Identify which cell holds the provided text, then report its [x, y] central coordinate. 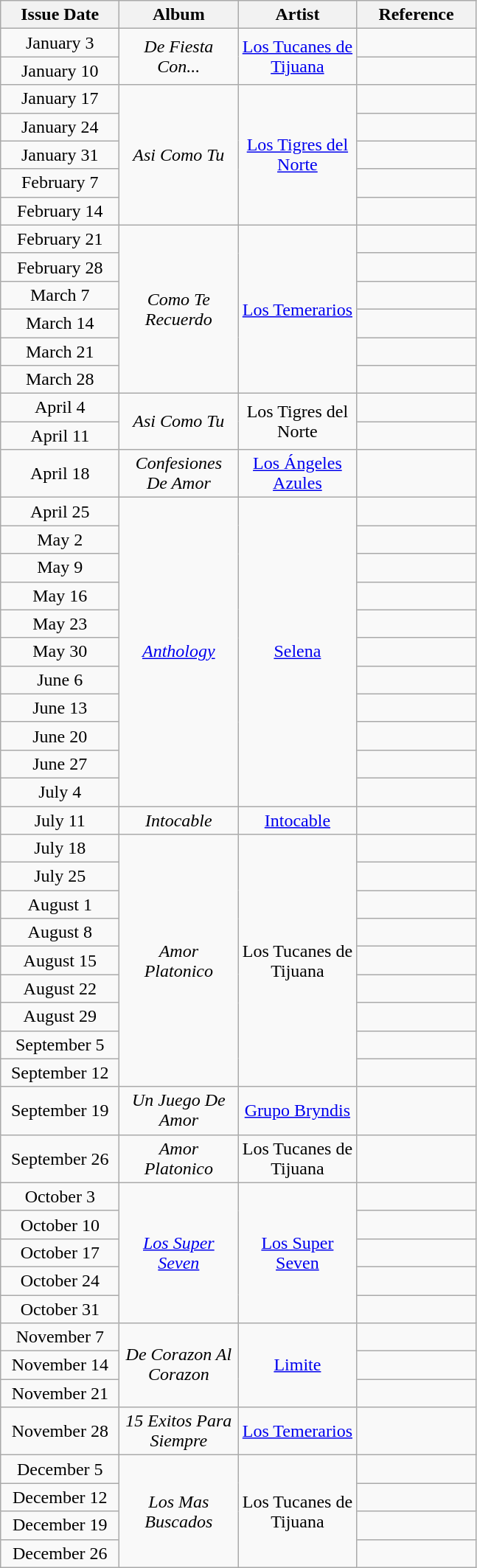
November 21 [60, 1393]
June 20 [60, 736]
Un Juego De Amor [178, 1110]
Como Te Recuerdo [178, 309]
May 23 [60, 624]
September 5 [60, 1045]
October 3 [60, 1196]
August 22 [60, 989]
January 3 [60, 43]
February 14 [60, 211]
June 27 [60, 764]
Los Mas Buscados [178, 1511]
Anthology [178, 652]
February 21 [60, 239]
Limite [298, 1365]
December 26 [60, 1553]
Reference [416, 15]
Issue Date [60, 15]
November 7 [60, 1337]
April 11 [60, 436]
September 12 [60, 1073]
July 11 [60, 820]
Album [178, 15]
January 24 [60, 127]
October 10 [60, 1224]
April 25 [60, 512]
Confesiones De Amor [178, 473]
Artist [298, 15]
February 28 [60, 267]
February 7 [60, 183]
September 26 [60, 1159]
January 31 [60, 155]
April 4 [60, 408]
March 14 [60, 323]
October 24 [60, 1280]
Grupo Bryndis [298, 1110]
August 1 [60, 905]
July 18 [60, 849]
July 25 [60, 877]
June 6 [60, 680]
15 Exitos Para Siempre [178, 1432]
December 12 [60, 1497]
De Fiesta Con... [178, 57]
March 7 [60, 295]
June 13 [60, 708]
January 10 [60, 71]
March 28 [60, 380]
Selena [298, 652]
May 16 [60, 596]
December 19 [60, 1525]
Los Ángeles Azules [298, 473]
May 9 [60, 568]
November 28 [60, 1432]
May 30 [60, 652]
August 15 [60, 961]
May 2 [60, 540]
De Corazon Al Corazon [178, 1365]
July 4 [60, 792]
November 14 [60, 1365]
October 17 [60, 1252]
September 19 [60, 1110]
April 18 [60, 473]
January 17 [60, 99]
March 21 [60, 352]
August 8 [60, 933]
October 31 [60, 1309]
August 29 [60, 1017]
December 5 [60, 1469]
